Return the [X, Y] coordinate for the center point of the cell that contains the specified text.  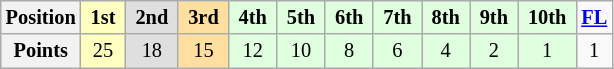
6 [397, 51]
8 [349, 51]
7th [397, 17]
5th [301, 17]
15 [203, 51]
6th [349, 17]
18 [152, 51]
9th [494, 17]
4th [253, 17]
25 [104, 51]
FL [594, 17]
3rd [203, 17]
12 [253, 51]
Points [41, 51]
Position [41, 17]
4 [446, 51]
1st [104, 17]
8th [446, 17]
10 [301, 51]
2nd [152, 17]
2 [494, 51]
10th [547, 17]
